Scan for the cell matching the given text and deliver its (X, Y) coordinate at center. 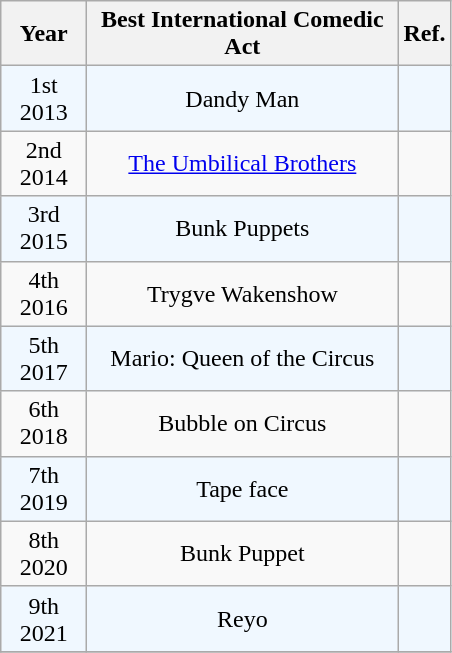
Bubble on Circus (242, 424)
Trygve Wakenshow (242, 294)
Dandy Man (242, 98)
5th2017 (44, 358)
Reyo (242, 618)
2nd2014 (44, 164)
Bunk Puppets (242, 228)
Best International Comedic Act (242, 34)
Year (44, 34)
3rd2015 (44, 228)
7th2019 (44, 488)
Tape face (242, 488)
4th2016 (44, 294)
Ref. (424, 34)
Mario: Queen of the Circus (242, 358)
6th2018 (44, 424)
The Umbilical Brothers (242, 164)
8th2020 (44, 554)
Bunk Puppet (242, 554)
1st2013 (44, 98)
9th2021 (44, 618)
